Return (X, Y) of the center of cell containing provided text 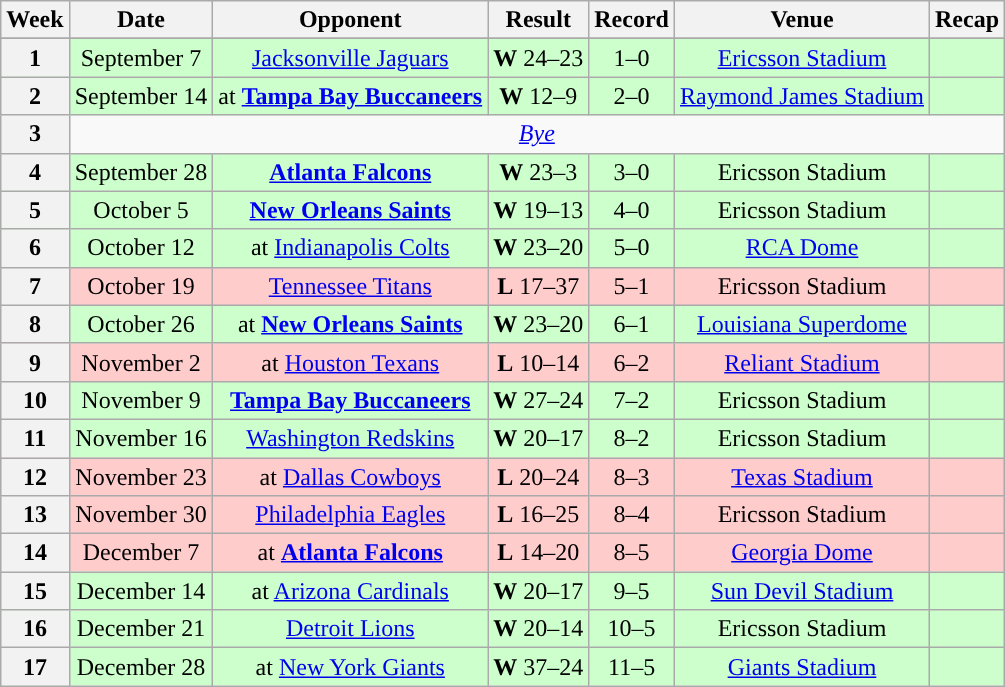
W 24–23 (538, 58)
8–3 (632, 477)
13 (35, 515)
November 2 (141, 362)
16 (35, 629)
at Tampa Bay Buccaneers (350, 96)
Washington Redskins (350, 438)
15 (35, 591)
Texas Stadium (802, 477)
4–0 (632, 210)
1 (35, 58)
Atlanta Falcons (350, 172)
6–2 (632, 362)
7–2 (632, 400)
Sun Devil Stadium (802, 591)
L 10–14 (538, 362)
L 20–24 (538, 477)
November 9 (141, 400)
October 26 (141, 324)
2–0 (632, 96)
Detroit Lions (350, 629)
Record (632, 20)
8–4 (632, 515)
4 (35, 172)
W 37–24 (538, 667)
November 23 (141, 477)
RCA Dome (802, 248)
September 14 (141, 96)
11 (35, 438)
14 (35, 553)
5–1 (632, 286)
at Arizona Cardinals (350, 591)
New Orleans Saints (350, 210)
October 19 (141, 286)
September 28 (141, 172)
at Indianapolis Colts (350, 248)
L 17–37 (538, 286)
December 28 (141, 667)
W 12–9 (538, 96)
5–0 (632, 248)
L 14–20 (538, 553)
Result (538, 20)
November 16 (141, 438)
12 (35, 477)
1–0 (632, 58)
W 20–14 (538, 629)
10 (35, 400)
5 (35, 210)
at New York Giants (350, 667)
Giants Stadium (802, 667)
at Atlanta Falcons (350, 553)
Reliant Stadium (802, 362)
17 (35, 667)
November 30 (141, 515)
Venue (802, 20)
Tampa Bay Buccaneers (350, 400)
December 21 (141, 629)
9–5 (632, 591)
8–5 (632, 553)
December 7 (141, 553)
W 27–24 (538, 400)
Date (141, 20)
Opponent (350, 20)
September 7 (141, 58)
9 (35, 362)
2 (35, 96)
Bye (536, 134)
6–1 (632, 324)
Tennessee Titans (350, 286)
Raymond James Stadium (802, 96)
3 (35, 134)
L 16–25 (538, 515)
at New Orleans Saints (350, 324)
Philadelphia Eagles (350, 515)
December 14 (141, 591)
October 12 (141, 248)
at Dallas Cowboys (350, 477)
6 (35, 248)
8–2 (632, 438)
W 23–3 (538, 172)
10–5 (632, 629)
at Houston Texans (350, 362)
October 5 (141, 210)
Louisiana Superdome (802, 324)
Georgia Dome (802, 553)
Week (35, 20)
11–5 (632, 667)
Jacksonville Jaguars (350, 58)
3–0 (632, 172)
Recap (968, 20)
8 (35, 324)
W 19–13 (538, 210)
7 (35, 286)
